Find where the given text appears and provide that cell's center as (x, y) coordinate. 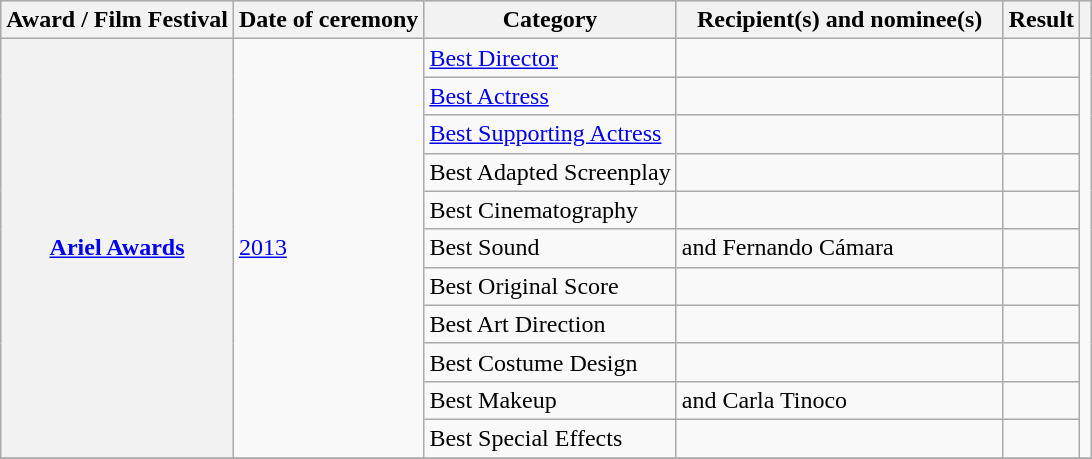
Best Art Direction (550, 324)
Best Director (550, 58)
Best Makeup (550, 400)
Best Cinematography (550, 210)
Best Supporting Actress (550, 134)
Recipient(s) and nominee(s) (840, 20)
Best Adapted Screenplay (550, 172)
Best Costume Design (550, 362)
Best Original Score (550, 286)
Best Special Effects (550, 438)
Award / Film Festival (118, 20)
Best Sound (550, 248)
Best Actress (550, 96)
2013 (328, 248)
and Carla Tinoco (840, 400)
Ariel Awards (118, 248)
Result (1041, 20)
Date of ceremony (328, 20)
and Fernando Cámara (840, 248)
Category (550, 20)
